Capture the cell that displays the provided text and extract its (X, Y) central coordinate. 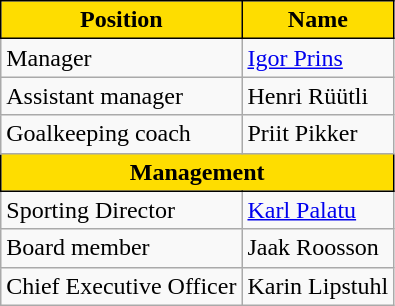
Chief Executive Officer (122, 286)
Karin Lipstuhl (318, 286)
Board member (122, 248)
Position (122, 20)
Priit Pikker (318, 134)
Henri Rüütli (318, 96)
Management (198, 172)
Karl Palatu (318, 210)
Assistant manager (122, 96)
Jaak Roosson (318, 248)
Igor Prins (318, 58)
Sporting Director (122, 210)
Name (318, 20)
Goalkeeping coach (122, 134)
Manager (122, 58)
